Pinpoint the cell where the given text exists, returning its (x, y) midpoint coordinate. 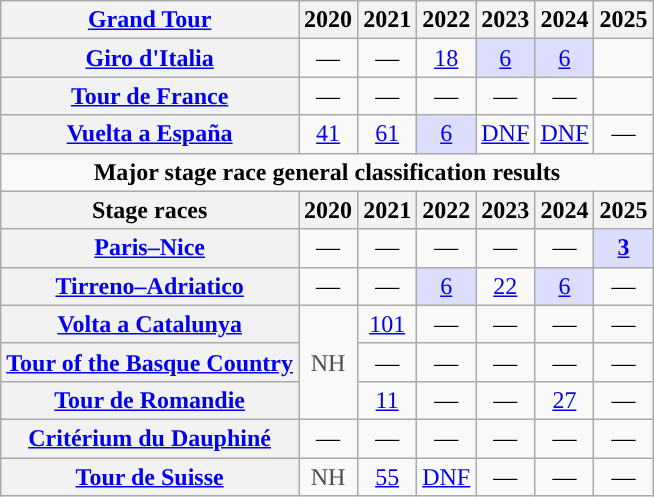
27 (564, 400)
Major stage race general classification results (327, 172)
Stage races (150, 210)
Paris–Nice (150, 248)
22 (506, 286)
Vuelta a España (150, 134)
18 (446, 58)
41 (328, 134)
Tour of the Basque Country (150, 362)
55 (388, 477)
Giro d'Italia (150, 58)
Volta a Catalunya (150, 324)
Grand Tour (150, 20)
Tour de France (150, 96)
61 (388, 134)
Tour de Suisse (150, 477)
11 (388, 400)
Tour de Romandie (150, 400)
3 (624, 248)
101 (388, 324)
Critérium du Dauphiné (150, 438)
Tirreno–Adriatico (150, 286)
